Output the (X, Y) coordinate of the center of the cell containing the given text.  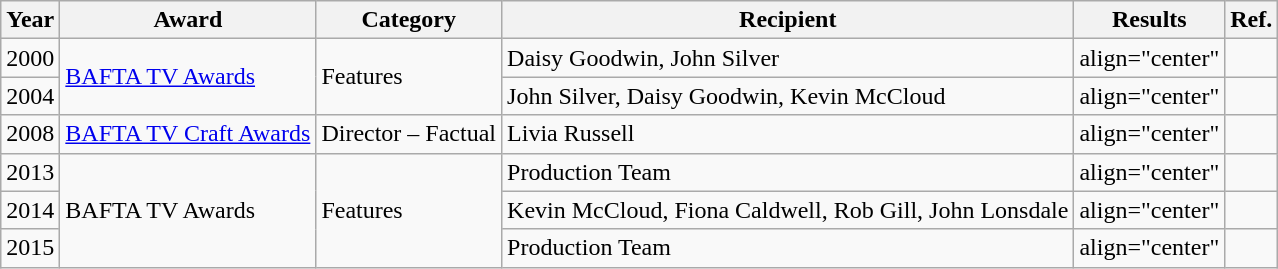
Livia Russell (788, 134)
Daisy Goodwin, John Silver (788, 58)
2013 (30, 172)
2014 (30, 210)
Award (188, 20)
2015 (30, 248)
Category (409, 20)
BAFTA TV Craft Awards (188, 134)
John Silver, Daisy Goodwin, Kevin McCloud (788, 96)
Results (1150, 20)
Recipient (788, 20)
Director – Factual (409, 134)
Year (30, 20)
2004 (30, 96)
2008 (30, 134)
Ref. (1252, 20)
Kevin McCloud, Fiona Caldwell, Rob Gill, John Lonsdale (788, 210)
2000 (30, 58)
